Extract the (X, Y) coordinate from the center of the cell holding the provided text.  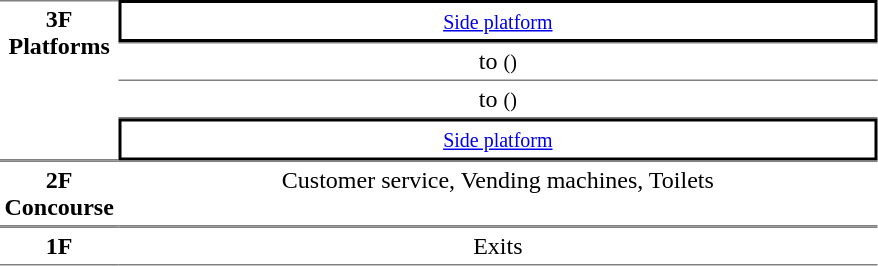
3FPlatforms (59, 80)
1F (59, 246)
Exits (498, 246)
Customer service, Vending machines, Toilets (498, 193)
2FConcourse (59, 193)
